Detect which cell encompasses the target text, then output its (x, y) center coordinate. 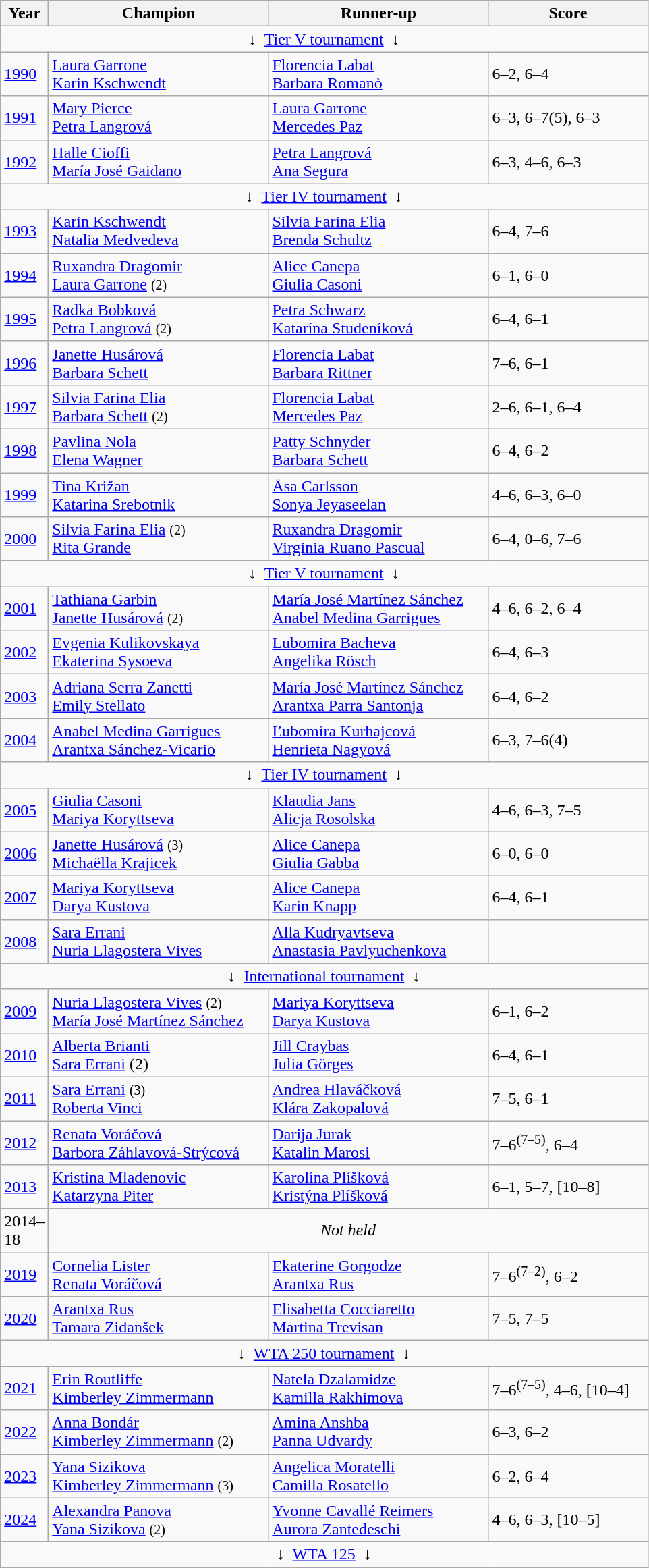
Pavlina Nola Elena Wagner (159, 451)
2013 (24, 1187)
Alberta Brianti Sara Errani (2) (159, 1054)
2007 (24, 898)
Ruxandra Dragomir Laura Garrone (2) (159, 275)
2–6, 6–1, 6–4 (568, 406)
Angelica Moratelli Camilla Rosatello (378, 1476)
2024 (24, 1520)
7–5, 6–1 (568, 1099)
1997 (24, 406)
4–6, 6–3, 6–0 (568, 494)
Darija Jurak Katalin Marosi (378, 1142)
Year (24, 13)
6–3, 6–2 (568, 1432)
Ľubomíra Kurhajcová Henrieta Nagyová (378, 740)
2019 (24, 1274)
2021 (24, 1388)
1992 (24, 162)
6–4, 0–6, 7–6 (568, 539)
Alice Canepa Karin Knapp (378, 898)
Giulia Casoni Mariya Koryttseva (159, 810)
7–6(7–5), 6–4 (568, 1142)
Silvia Farina Elia Barbara Schett (2) (159, 406)
María José Martínez Sánchez Arantxa Parra Santonja (378, 697)
Nuria Llagostera Vives (2) María José Martínez Sánchez (159, 1011)
Sara Errani (3) Roberta Vinci (159, 1099)
1994 (24, 275)
Elisabetta Cocciaretto Martina Trevisan (378, 1319)
Score (568, 13)
Alice Canepa Giulia Gabba (378, 853)
Tathiana Garbin Janette Husárová (2) (159, 609)
2006 (24, 853)
Halle Cioffi María José Gaidano (159, 162)
7–6(7–2), 6–2 (568, 1274)
Janette Husárová Barbara Schett (159, 363)
4–6, 6–2, 6–4 (568, 609)
Florencia Labat Mercedes Paz (378, 406)
Yvonne Cavallé Reimers Aurora Zantedeschi (378, 1520)
Alexandra Panova Yana Sizikova (2) (159, 1520)
Florencia Labat Barbara Rittner (378, 363)
Florencia Labat Barbara Romanò (378, 74)
Silvia Farina Elia Brenda Schultz (378, 231)
Sara Errani Nuria Llagostera Vives (159, 941)
6–3, 7–6(4) (568, 740)
6–3, 6–7(5), 6–3 (568, 117)
7–6, 6–1 (568, 363)
Silvia Farina Elia (2) Rita Grande (159, 539)
Petra Langrová Ana Segura (378, 162)
Mary Pierce Petra Langrová (159, 117)
Karolína Plíšková Kristýna Plíšková (378, 1187)
Petra Schwarz Katarína Studeníková (378, 319)
Karin Kschwendt Natalia Medvedeva (159, 231)
6–3, 4–6, 6–3 (568, 162)
2003 (24, 697)
Cornelia Lister Renata Voráčová (159, 1274)
4–6, 6–3, 7–5 (568, 810)
Renata Voráčová Barbora Záhlavová-Strýcová (159, 1142)
Kristina Mladenovic Katarzyna Piter (159, 1187)
Anabel Medina Garrigues Arantxa Sánchez-Vicario (159, 740)
Arantxa Rus Tamara Zidanšek (159, 1319)
2008 (24, 941)
Lubomira Bacheva Angelika Rösch (378, 652)
Radka Bobková Petra Langrová (2) (159, 319)
Yana Sizikova Kimberley Zimmermann (3) (159, 1476)
Alice Canepa Giulia Casoni (378, 275)
↓ International tournament ↓ (324, 976)
Patty Schnyder Barbara Schett (378, 451)
Erin Routliffe Kimberley Zimmermann (159, 1388)
7–5, 7–5 (568, 1319)
2002 (24, 652)
Adriana Serra Zanetti Emily Stellato (159, 697)
6–0, 6–0 (568, 853)
2011 (24, 1099)
Evgenia Kulikovskaya Ekaterina Sysoeva (159, 652)
6–1, 6–2 (568, 1011)
6–4, 7–6 (568, 231)
7–6(7–5), 4–6, [10–4] (568, 1388)
Jill Craybas Julia Görges (378, 1054)
Runner-up (378, 13)
2014–18 (24, 1231)
2001 (24, 609)
↓ WTA 125 ↓ (324, 1555)
4–6, 6–3, [10–5] (568, 1520)
Amina Anshba Panna Udvardy (378, 1432)
2005 (24, 810)
1993 (24, 231)
Ekaterine Gorgodze Arantxa Rus (378, 1274)
2020 (24, 1319)
2023 (24, 1476)
6–1, 5–7, [10–8] (568, 1187)
2000 (24, 539)
Not held (348, 1231)
1991 (24, 117)
1999 (24, 494)
6–4, 6–3 (568, 652)
6–1, 6–0 (568, 275)
2012 (24, 1142)
Laura Garrone Mercedes Paz (378, 117)
Natela Dzalamidze Kamilla Rakhimova (378, 1388)
1998 (24, 451)
2004 (24, 740)
1990 (24, 74)
↓ WTA 250 tournament ↓ (324, 1353)
Tina Križan Katarina Srebotnik (159, 494)
Laura Garrone Karin Kschwendt (159, 74)
2009 (24, 1011)
Andrea Hlaváčková Klára Zakopalová (378, 1099)
Anna Bondár Kimberley Zimmermann (2) (159, 1432)
2022 (24, 1432)
María José Martínez Sánchez Anabel Medina Garrigues (378, 609)
1996 (24, 363)
1995 (24, 319)
Champion (159, 13)
Janette Husárová (3) Michaëlla Krajicek (159, 853)
Alla Kudryavtseva Anastasia Pavlyuchenkova (378, 941)
2010 (24, 1054)
Ruxandra Dragomir Virginia Ruano Pascual (378, 539)
Klaudia Jans Alicja Rosolska (378, 810)
Åsa Carlsson Sonya Jeyaseelan (378, 494)
